Output the (x, y) coordinate of the center of the cell containing the given text.  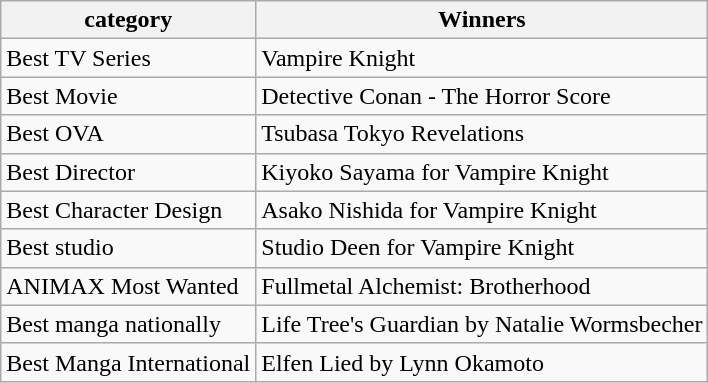
Detective Conan - The Horror Score (482, 96)
Studio Deen for Vampire Knight (482, 248)
Best Movie (128, 96)
Best OVA (128, 134)
Fullmetal Alchemist: Brotherhood (482, 286)
Best Character Design (128, 210)
Best manga nationally (128, 324)
Asako Nishida for Vampire Knight (482, 210)
Kiyoko Sayama for Vampire Knight (482, 172)
Best Manga International (128, 362)
Life Tree's Guardian by Natalie Wormsbecher (482, 324)
Elfen Lied by Lynn Okamoto (482, 362)
Best Director (128, 172)
Winners (482, 20)
Best studio (128, 248)
ANIMAX Most Wanted (128, 286)
Best TV Series (128, 58)
Tsubasa Tokyo Revelations (482, 134)
category (128, 20)
Vampire Knight (482, 58)
